Detect which cell encompasses the target text, then output its [x, y] center coordinate. 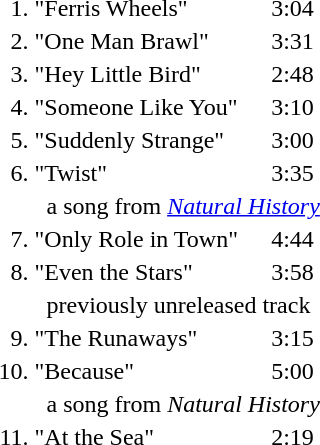
"Because" [150, 371]
"The Runaways" [150, 338]
"Only Role in Town" [150, 239]
"Someone Like You" [150, 107]
"Even the Stars" [150, 272]
"One Man Brawl" [150, 41]
"Suddenly Strange" [150, 140]
"Hey Little Bird" [150, 74]
"Twist" [150, 173]
